Provide the (X, Y) coordinate of the cell's center where the given text is located.  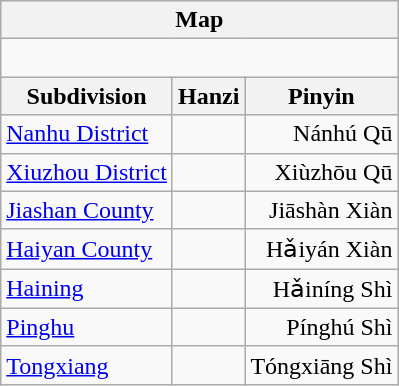
Map (200, 20)
Jiāshàn Xiàn (322, 210)
Xiùzhōu Qū (322, 172)
Pinyin (322, 96)
Hanzi (208, 96)
Hǎiyán Xiàn (322, 249)
Nanhu District (87, 134)
Nánhú Qū (322, 134)
Pínghú Shì (322, 327)
Hǎiníng Shì (322, 289)
Jiashan County (87, 210)
Subdivision (87, 96)
Tongxiang (87, 365)
Tóngxiāng Shì (322, 365)
Haiyan County (87, 249)
Xiuzhou District (87, 172)
Pinghu (87, 327)
Haining (87, 289)
